Extract the (x, y) coordinate from the center of the cell holding the provided text.  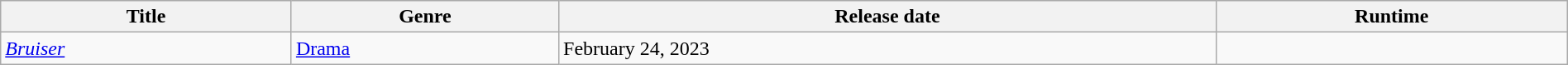
Runtime (1391, 17)
Release date (888, 17)
Drama (425, 48)
Genre (425, 17)
Bruiser (146, 48)
February 24, 2023 (888, 48)
Title (146, 17)
